Extract the (X, Y) coordinate from the center of the cell holding the provided text.  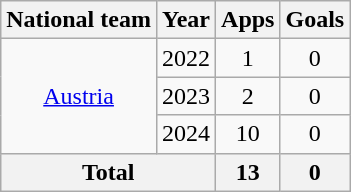
Apps (248, 20)
Year (186, 20)
13 (248, 172)
1 (248, 58)
10 (248, 134)
Austria (79, 96)
2 (248, 96)
Total (108, 172)
2022 (186, 58)
National team (79, 20)
Goals (315, 20)
2024 (186, 134)
2023 (186, 96)
